Search for the cell housing the specified text and yield its (X, Y) center coordinate. 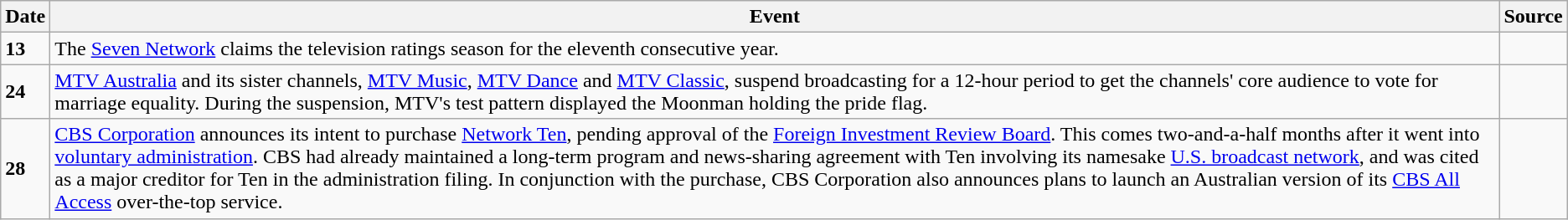
28 (25, 169)
Date (25, 17)
Source (1533, 17)
24 (25, 92)
Event (775, 17)
The Seven Network claims the television ratings season for the eleventh consecutive year. (775, 49)
13 (25, 49)
